Scan for the cell matching the given text and deliver its (x, y) coordinate at center. 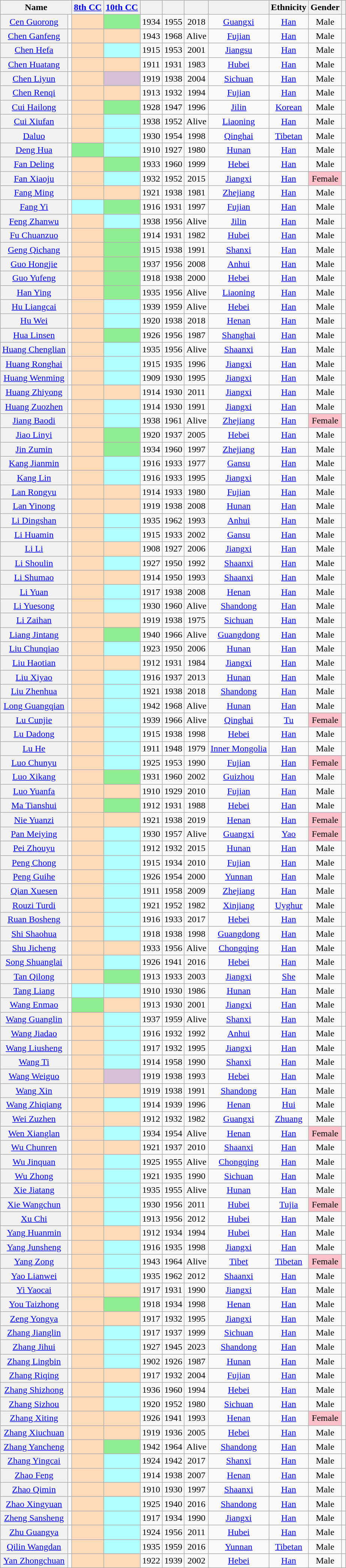
Shanghai (238, 335)
Kang Lin (34, 478)
1983 (196, 64)
Wu Chunren (34, 1148)
1979 (196, 748)
Zhao Feng (34, 1475)
Inner Mongolia (238, 748)
Wang Jiadao (34, 1033)
Li Li (34, 549)
Liu Xiyao (34, 677)
Song Shuanglai (34, 962)
Daluo (34, 136)
Wu Jinquan (34, 1162)
Lu He (34, 748)
Qilin Wangdan (34, 1547)
1922 (151, 1561)
Qian Xuesen (34, 891)
1981 (196, 193)
1975 (196, 620)
Guo Yufeng (34, 278)
Fan Deling (34, 164)
Yang Zong (34, 1261)
Li Shumao (34, 577)
Zheng Sansheng (34, 1518)
Hua Linsen (34, 335)
1947 (173, 107)
Luo Yuanfa (34, 791)
1977 (196, 464)
2019 (196, 820)
Zeng Yongya (34, 1318)
Luo Chunyu (34, 763)
Cui Xiufan (34, 121)
1909 (151, 378)
8th CC (88, 7)
Zhang Sizhou (34, 1404)
2007 (196, 1475)
Jiao Linyi (34, 435)
Li Zaihan (34, 620)
Chen Huatang (34, 64)
Jiang Baodi (34, 421)
Name (36, 7)
Wang Guanglin (34, 1019)
Yi Yaocai (34, 1290)
Zhang Jianglin (34, 1333)
Huang Zuozhen (34, 406)
Huang Ronghai (34, 364)
Tibet (238, 1261)
Hu Liangcai (34, 307)
2023 (196, 1347)
Peng Guihe (34, 877)
Tang Liang (34, 991)
Peng Chong (34, 862)
Wang Enmao (34, 1005)
Fan Xiaoju (34, 179)
Li Yuesong (34, 606)
Liang Jintang (34, 635)
Yang Junsheng (34, 1247)
Lan Yinong (34, 506)
Wang Liusheng (34, 1048)
Zhang Yingcai (34, 1461)
Fu Chuanzuo (34, 235)
Lu Cunjie (34, 720)
Chen Ganfeng (34, 36)
1984 (196, 663)
Zhang Jihui (34, 1347)
Luo Xikang (34, 777)
2013 (196, 677)
Huang Wenming (34, 378)
Wen Xianglan (34, 1133)
Yang Huanmin (34, 1233)
Pei Zhouyu (34, 848)
She (289, 976)
Xie Jiatang (34, 1190)
2003 (196, 976)
Korean (289, 107)
1988 (196, 805)
Huang Zhiyong (34, 392)
1908 (151, 549)
Ma Tianshui (34, 805)
Ruan Bosheng (34, 920)
Xinjiang (238, 905)
Long Guangqian (34, 706)
Liu Zhenhua (34, 692)
Kang Jianmin (34, 464)
Lu Dadong (34, 734)
Han Ying (34, 292)
Zhao Xingyuan (34, 1504)
Tujia (289, 1204)
Geng Qichang (34, 250)
Zhang Yancheng (34, 1447)
Pan Meiying (34, 834)
Zhao Qimin (34, 1489)
Xie Wangchun (34, 1204)
1928 (151, 107)
Zhu Guangya (34, 1532)
Chen Hefa (34, 50)
You Taizhong (34, 1304)
1945 (173, 1347)
1961 (173, 421)
Tu (289, 720)
Li Huamin (34, 535)
Jiangsu (238, 50)
Guizhou (238, 777)
Yan Zhongchuan (34, 1561)
Rouzi Turdi (34, 905)
Yao Lianwei (34, 1276)
Wang Xin (34, 1091)
Li Shoulin (34, 563)
Jin Zumin (34, 449)
Lan Rongyu (34, 492)
Zhang Shizhong (34, 1390)
Wang Zhiqiang (34, 1105)
Zhang Xiuchuan (34, 1432)
Zhang Riqing (34, 1376)
Fang Ming (34, 193)
Hui (289, 1105)
1948 (173, 748)
Cui Hailong (34, 107)
Huang Chenglian (34, 349)
Nie Yuanzi (34, 820)
Chen Renqi (34, 93)
Wei Zuzhen (34, 1119)
Chen Liyun (34, 79)
Liu Haotian (34, 663)
Wang Weiguo (34, 1076)
1923 (151, 649)
1957 (173, 834)
Liu Chunqiao (34, 649)
1929 (173, 791)
Guo Hongjie (34, 264)
Cen Guorong (34, 22)
Li Dingshan (34, 520)
Yao (289, 834)
Uyghur (289, 905)
Fang Yi (34, 207)
Shu Jicheng (34, 948)
Ethnicity (289, 7)
Hu Wei (34, 321)
Zhang Lingbin (34, 1361)
1986 (196, 991)
Tan Qilong (34, 976)
Feng Zhanwu (34, 221)
1902 (151, 1361)
2009 (196, 891)
Shi Shaohua (34, 934)
Xu Chi (34, 1219)
10th CC (122, 7)
Wang Ti (34, 1062)
Li Yuan (34, 592)
Deng Hua (34, 150)
Wu Zhong (34, 1176)
Zhuang (289, 1119)
Zhang Xiting (34, 1418)
Gender (325, 7)
